Output the [x, y] coordinate of the center of the cell containing the given text.  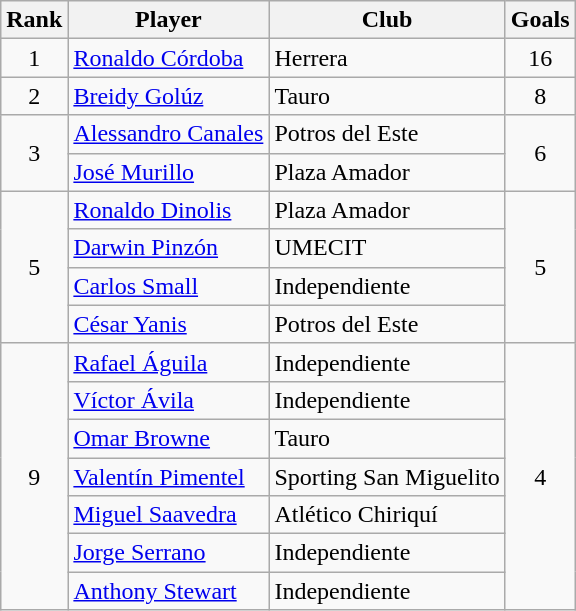
16 [540, 58]
Darwin Pinzón [168, 248]
José Murillo [168, 172]
Sporting San Miguelito [387, 477]
Carlos Small [168, 286]
8 [540, 96]
Anthony Stewart [168, 591]
Miguel Saavedra [168, 515]
Ronaldo Dinolis [168, 210]
6 [540, 153]
Víctor Ávila [168, 400]
César Yanis [168, 324]
Atlético Chiriquí [387, 515]
4 [540, 476]
Player [168, 20]
Goals [540, 20]
Rafael Águila [168, 362]
Alessandro Canales [168, 134]
2 [34, 96]
1 [34, 58]
Herrera [387, 58]
Omar Browne [168, 438]
Breidy Golúz [168, 96]
Rank [34, 20]
UMECIT [387, 248]
Club [387, 20]
9 [34, 476]
Valentín Pimentel [168, 477]
Jorge Serrano [168, 553]
3 [34, 153]
Ronaldo Córdoba [168, 58]
